From the cell containing the given text, extract its center point as [x, y] coordinate. 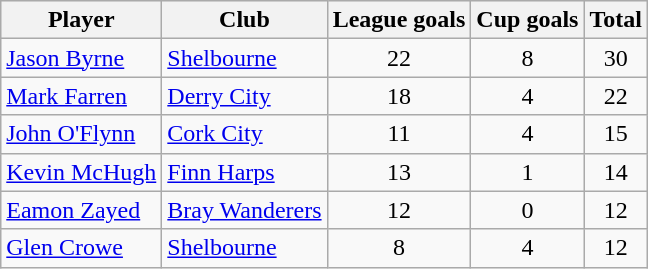
Total [616, 20]
Cork City [244, 134]
Eamon Zayed [82, 210]
Bray Wanderers [244, 210]
1 [528, 172]
Player [82, 20]
Finn Harps [244, 172]
0 [528, 210]
John O'Flynn [82, 134]
League goals [399, 20]
Glen Crowe [82, 248]
13 [399, 172]
Mark Farren [82, 96]
15 [616, 134]
Kevin McHugh [82, 172]
14 [616, 172]
Jason Byrne [82, 58]
11 [399, 134]
Derry City [244, 96]
30 [616, 58]
Club [244, 20]
Cup goals [528, 20]
18 [399, 96]
